Detect which cell encompasses the target text, then output its [X, Y] center coordinate. 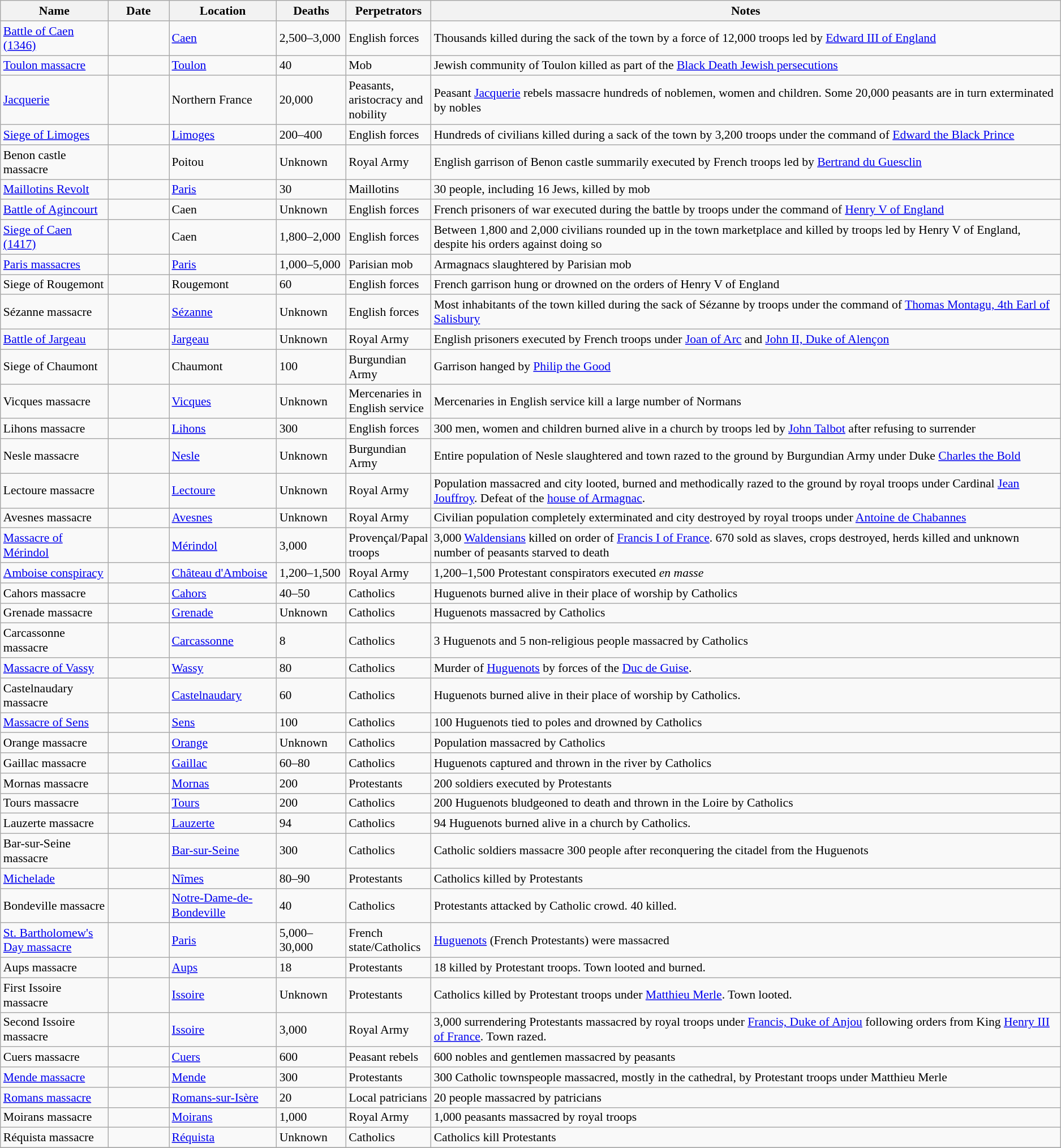
Murder of Huguenots by forces of the Duc de Guise. [746, 668]
Hundreds of civilians killed during a sack of the town by 3,200 troops under the command of Edward the Black Prince [746, 135]
Paris massacres [54, 264]
Peasant Jacquerie rebels massacre hundreds of noblemen, women and children. Some 20,000 peasants are in turn exterminated by nobles [746, 101]
Peasant rebels [388, 1057]
Vicques [222, 401]
Cuers massacre [54, 1057]
Nesle massacre [54, 456]
Battle of Caen (1346) [54, 38]
Château d'Amboise [222, 573]
Catholics kill Protestants [746, 1138]
600 [311, 1057]
Thousands killed during the sack of the town by a force of 12,000 troops led by Edward III of England [746, 38]
Mornas [222, 783]
Siege of Rougemont [54, 285]
60–80 [311, 763]
Most inhabitants of the town killed during the sack of Sézanne by troops under the command of Thomas Montagu, 4th Earl of Salisbury [746, 312]
Sézanne massacre [54, 312]
Cahors [222, 593]
Castelnaudary [222, 695]
Tours [222, 803]
Chaumont [222, 367]
Moirans [222, 1117]
30 [311, 190]
Population massacred by Catholics [746, 743]
94 [311, 824]
English garrison of Benon castle summarily executed by French troops led by Bertrand du Guesclin [746, 162]
French garrison hung or drowned on the orders of Henry V of England [746, 285]
Maillotins Revolt [54, 190]
Date [139, 11]
300 Catholic townspeople massacred, mostly in the cathedral, by Protestant troops under Matthieu Merle [746, 1077]
20 people massacred by patricians [746, 1098]
Grenade massacre [54, 613]
Michelade [54, 879]
Protestants attacked by Catholic crowd. 40 killed. [746, 906]
Tours massacre [54, 803]
3,000 surrendering Protestants massacred by royal troops under Francis, Duke of Anjou following orders from King Henry III of France. Town razed. [746, 1029]
Siege of Chaumont [54, 367]
Toulon massacre [54, 66]
80–90 [311, 879]
Castelnaudary massacre [54, 695]
Mende massacre [54, 1077]
Lihons [222, 429]
80 [311, 668]
200 soldiers executed by Protestants [746, 783]
Second Issoire massacre [54, 1029]
1,200–1,500 [311, 573]
Mercenaries in English service kill a large number of Normans [746, 401]
Gaillac [222, 763]
18 killed by Protestant troops. Town looted and burned. [746, 968]
Toulon [222, 66]
Limoges [222, 135]
Huguenots captured and thrown in the river by Catholics [746, 763]
Wassy [222, 668]
Siege of Limoges [54, 135]
French prisoners of war executed during the battle by troops under the command of Henry V of England [746, 210]
Lectoure massacre [54, 490]
2,500–3,000 [311, 38]
20 [311, 1098]
5,000–30,000 [311, 941]
Siege of Caen (1417) [54, 237]
Peasants, aristocracy and nobility [388, 101]
Sens [222, 723]
Orange massacre [54, 743]
Jacquerie [54, 101]
Parisian mob [388, 264]
Notre-Dame-de-Bondeville [222, 906]
French state/Catholics [388, 941]
Sézanne [222, 312]
Provençal/Papal troops [388, 546]
Name [54, 11]
200–400 [311, 135]
1,000 peasants massacred by royal troops [746, 1117]
Cahors massacre [54, 593]
Aups massacre [54, 968]
Lauzerte [222, 824]
English prisoners executed by French troops under Joan of Arc and John II, Duke of Alençon [746, 340]
Garrison hanged by Philip the Good [746, 367]
30 people, including 16 Jews, killed by mob [746, 190]
Avesnes [222, 518]
94 Huguenots burned alive in a church by Catholics. [746, 824]
Mornas massacre [54, 783]
1,200–1,500 Protestant conspirators executed en masse [746, 573]
200 Huguenots bludgeoned to death and thrown in the Loire by Catholics [746, 803]
1,800–2,000 [311, 237]
Deaths [311, 11]
Massacre of Vassy [54, 668]
Notes [746, 11]
18 [311, 968]
First Issoire massacre [54, 995]
Huguenots burned alive in their place of worship by Catholics. [746, 695]
1,000 [311, 1117]
Northern France [222, 101]
Massacre of Sens [54, 723]
Lihons massacre [54, 429]
Rougemont [222, 285]
Mende [222, 1077]
Huguenots (French Protestants) were massacred [746, 941]
Vicques massacre [54, 401]
Civilian population completely exterminated and city destroyed by royal troops under Antoine de Chabannes [746, 518]
Mérindol [222, 546]
Bar-sur-Seine [222, 851]
Lectoure [222, 490]
Réquista [222, 1138]
Massacre of Mérindol [54, 546]
Jewish community of Toulon killed as part of the Black Death Jewish persecutions [746, 66]
Carcassonne [222, 641]
100 Huguenots tied to poles and drowned by Catholics [746, 723]
600 nobles and gentlemen massacred by peasants [746, 1057]
Cuers [222, 1057]
Carcassonne massacre [54, 641]
Amboise conspiracy [54, 573]
St. Bartholomew's Day massacre [54, 941]
Mercenaries in English service [388, 401]
Gaillac massacre [54, 763]
Perpetrators [388, 11]
Huguenots massacred by Catholics [746, 613]
Lauzerte massacre [54, 824]
Catholic soldiers massacre 300 people after reconquering the citadel from the Huguenots [746, 851]
8 [311, 641]
Location [222, 11]
Nesle [222, 456]
Grenade [222, 613]
Huguenots burned alive in their place of worship by Catholics [746, 593]
300 men, women and children burned alive in a church by troops led by John Talbot after refusing to surrender [746, 429]
Local patricians [388, 1098]
Bar-sur-Seine massacre [54, 851]
Nîmes [222, 879]
1,000–5,000 [311, 264]
40–50 [311, 593]
Romans massacre [54, 1098]
Moirans massacre [54, 1117]
Poitou [222, 162]
Aups [222, 968]
20,000 [311, 101]
Orange [222, 743]
Benon castle massacre [54, 162]
Battle of Jargeau [54, 340]
Catholics killed by Protestant troops under Matthieu Merle. Town looted. [746, 995]
Catholics killed by Protestants [746, 879]
Maillotins [388, 190]
Avesnes massacre [54, 518]
Réquista massacre [54, 1138]
Mob [388, 66]
Bondeville massacre [54, 906]
Jargeau [222, 340]
Entire population of Nesle slaughtered and town razed to the ground by Burgundian Army under Duke Charles the Bold [746, 456]
Battle of Agincourt [54, 210]
3 Huguenots and 5 non-religious people massacred by Catholics [746, 641]
Romans-sur-Isère [222, 1098]
Armagnacs slaughtered by Parisian mob [746, 264]
